Determine the [X, Y] coordinate at the center of the cell enclosing the given text.  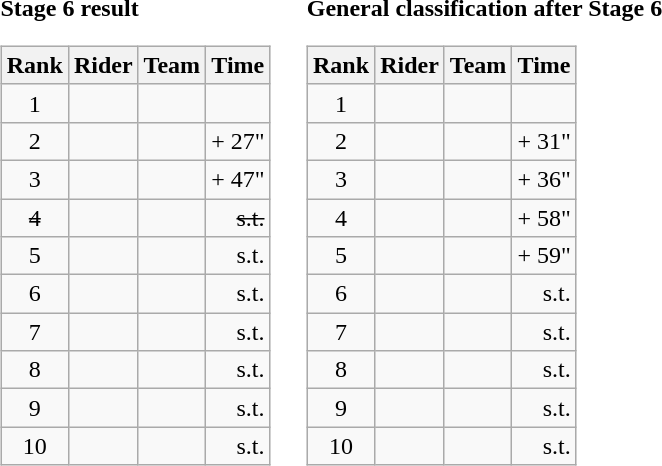
+ 47" [238, 179]
+ 59" [544, 256]
+ 31" [544, 141]
+ 58" [544, 217]
+ 27" [238, 141]
+ 36" [544, 179]
